Search for the cell housing the specified text and yield its (x, y) center coordinate. 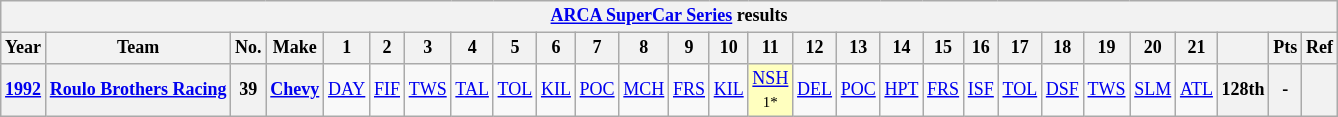
15 (944, 48)
10 (728, 48)
Chevy (295, 90)
NSH1* (770, 90)
DSF (1062, 90)
39 (248, 90)
16 (980, 48)
DEL (815, 90)
No. (248, 48)
SLM (1153, 90)
128th (1243, 90)
- (1286, 90)
11 (770, 48)
21 (1197, 48)
TAL (472, 90)
ATL (1197, 90)
1992 (24, 90)
HPT (902, 90)
9 (690, 48)
Ref (1320, 48)
Roulo Brothers Racing (138, 90)
ISF (980, 90)
14 (902, 48)
20 (1153, 48)
3 (428, 48)
Pts (1286, 48)
DAY (347, 90)
MCH (644, 90)
4 (472, 48)
18 (1062, 48)
ARCA SuperCar Series results (670, 16)
12 (815, 48)
1 (347, 48)
8 (644, 48)
17 (1020, 48)
Team (138, 48)
FIF (388, 90)
6 (556, 48)
7 (597, 48)
19 (1106, 48)
2 (388, 48)
13 (858, 48)
5 (514, 48)
Make (295, 48)
Year (24, 48)
